Scan for the cell matching the given text and deliver its [x, y] coordinate at center. 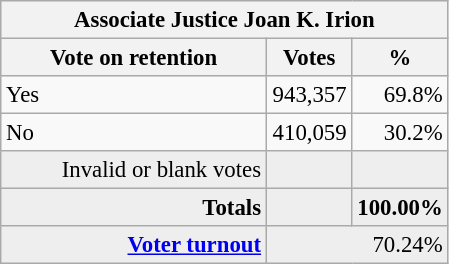
100.00% [400, 208]
Totals [134, 208]
30.2% [400, 133]
Vote on retention [134, 58]
Associate Justice Joan K. Irion [224, 20]
Voter turnout [134, 245]
410,059 [309, 133]
No [134, 133]
70.24% [357, 245]
Yes [134, 95]
69.8% [400, 95]
943,357 [309, 95]
% [400, 58]
Invalid or blank votes [134, 170]
Votes [309, 58]
